Determine the (X, Y) coordinate at the center of the cell enclosing the given text.  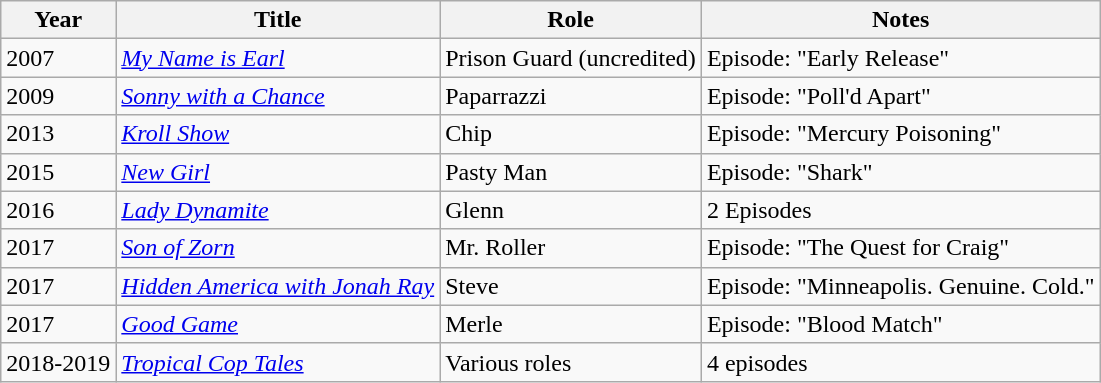
Episode: "The Quest for Craig" (900, 248)
Merle (571, 324)
Role (571, 20)
Pasty Man (571, 172)
Episode: "Blood Match" (900, 324)
Sonny with a Chance (278, 96)
Title (278, 20)
New Girl (278, 172)
Episode: "Early Release" (900, 58)
2007 (58, 58)
Tropical Cop Tales (278, 362)
Episode: "Poll'd Apart" (900, 96)
Kroll Show (278, 134)
Episode: "Shark" (900, 172)
2 Episodes (900, 210)
Episode: "Minneapolis. Genuine. Cold." (900, 286)
Episode: "Mercury Poisoning" (900, 134)
Prison Guard (uncredited) (571, 58)
2016 (58, 210)
2015 (58, 172)
Son of Zorn (278, 248)
2013 (58, 134)
2018-2019 (58, 362)
Glenn (571, 210)
Steve (571, 286)
Paparrazzi (571, 96)
Chip (571, 134)
4 episodes (900, 362)
Notes (900, 20)
Hidden America with Jonah Ray (278, 286)
Good Game (278, 324)
2009 (58, 96)
My Name is Earl (278, 58)
Various roles (571, 362)
Mr. Roller (571, 248)
Lady Dynamite (278, 210)
Year (58, 20)
